For the text-containing cell, return its midpoint in (x, y) coordinate format. 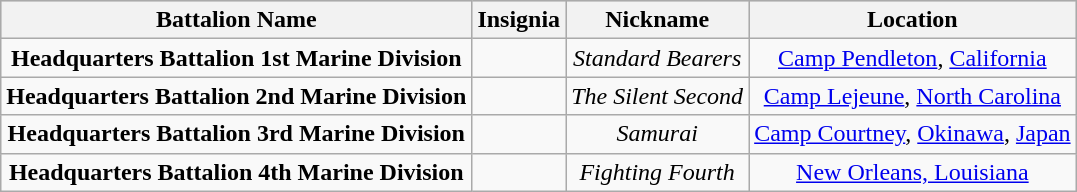
New Orleans, Louisiana (912, 172)
Headquarters Battalion 4th Marine Division (236, 172)
Camp Pendleton, California (912, 58)
Fighting Fourth (658, 172)
Location (912, 20)
Headquarters Battalion 3rd Marine Division (236, 134)
Camp Courtney, Okinawa, Japan (912, 134)
Nickname (658, 20)
The Silent Second (658, 96)
Camp Lejeune, North Carolina (912, 96)
Battalion Name (236, 20)
Insignia (519, 20)
Samurai (658, 134)
Standard Bearers (658, 58)
Headquarters Battalion 2nd Marine Division (236, 96)
Headquarters Battalion 1st Marine Division (236, 58)
